For the text-containing cell, return its midpoint in (x, y) coordinate format. 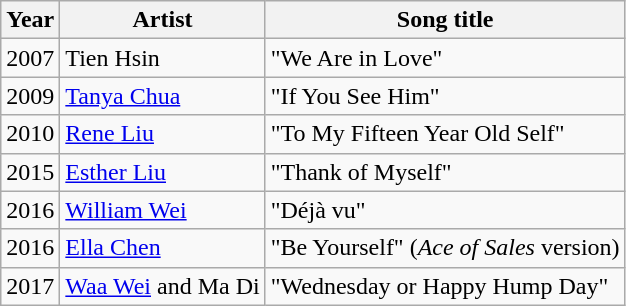
Year (30, 20)
"Déjà vu" (445, 210)
Artist (162, 20)
Tanya Chua (162, 96)
2009 (30, 96)
"To My Fifteen Year Old Self" (445, 134)
Song title (445, 20)
"Wednesday or Happy Hump Day" (445, 286)
Rene Liu (162, 134)
2007 (30, 58)
"Thank of Myself" (445, 172)
"We Are in Love" (445, 58)
"If You See Him" (445, 96)
"Be Yourself" (Ace of Sales version) (445, 248)
Esther Liu (162, 172)
Waa Wei and Ma Di (162, 286)
2010 (30, 134)
2017 (30, 286)
Tien Hsin (162, 58)
Ella Chen (162, 248)
2015 (30, 172)
William Wei (162, 210)
